Locate the cell with the specified text and output its [X, Y] center coordinate. 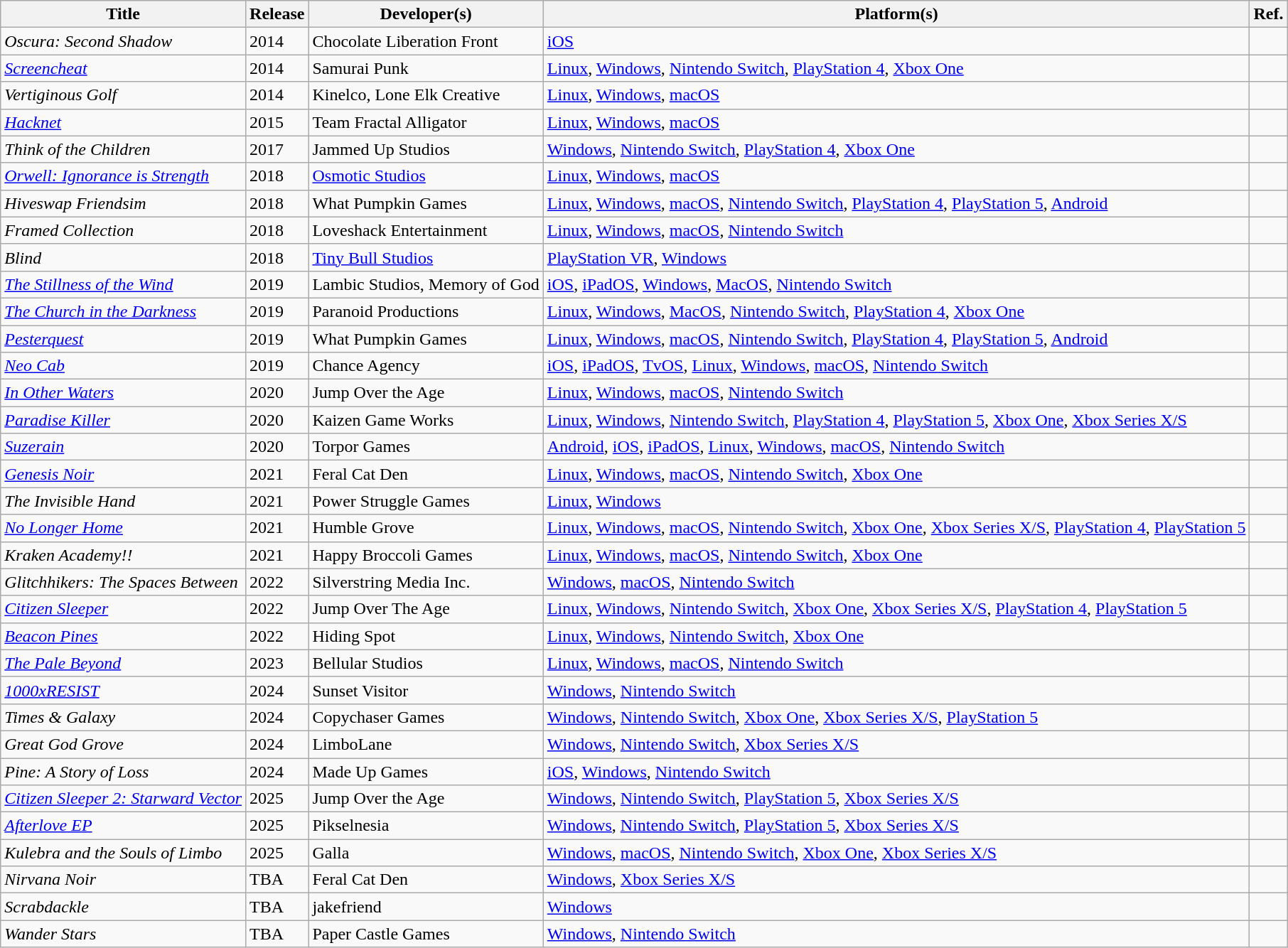
Osmotic Studios [426, 176]
Linux, Windows, MacOS, Nintendo Switch, PlayStation 4, Xbox One [896, 311]
Linux, Windows, Nintendo Switch, Xbox One, Xbox Series X/S, PlayStation 4, PlayStation 5 [896, 609]
Linux, Windows, macOS, Nintendo Switch, Xbox One, Xbox Series X/S, PlayStation 4, PlayStation 5 [896, 528]
The Pale Beyond [124, 663]
Great God Grove [124, 744]
The Church in the Darkness [124, 311]
Linux, Windows, Nintendo Switch, Xbox One [896, 636]
Made Up Games [426, 771]
Genesis Noir [124, 474]
Windows, Nintendo Switch, PlayStation 4, Xbox One [896, 149]
Power Struggle Games [426, 501]
iOS, iPadOS, Windows, MacOS, Nintendo Switch [896, 284]
Torpor Games [426, 447]
Ref. [1268, 14]
Kraken Academy!! [124, 555]
Chocolate Liberation Front [426, 41]
Linux, Windows, Nintendo Switch, PlayStation 4, PlayStation 5, Xbox One, Xbox Series X/S [896, 420]
Windows, Nintendo Switch, Xbox Series X/S [896, 744]
Sunset Visitor [426, 690]
Hacknet [124, 122]
Kaizen Game Works [426, 420]
Citizen Sleeper [124, 609]
Wander Stars [124, 934]
Times & Galaxy [124, 717]
2023 [277, 663]
Suzerain [124, 447]
Oscura: Second Shadow [124, 41]
Paper Castle Games [426, 934]
iOS, Windows, Nintendo Switch [896, 771]
Copychaser Games [426, 717]
Screencheat [124, 68]
Android, iOS, iPadOS, Linux, Windows, macOS, Nintendo Switch [896, 447]
Beacon Pines [124, 636]
Bellular Studios [426, 663]
jakefriend [426, 907]
Pikselnesia [426, 826]
Kulebra and the Souls of Limbo [124, 853]
Chance Agency [426, 366]
Windows, macOS, Nintendo Switch, Xbox One, Xbox Series X/S [896, 853]
Scrabdackle [124, 907]
Pesterquest [124, 339]
Samurai Punk [426, 68]
Humble Grove [426, 528]
Galla [426, 853]
Glitchhikers: The Spaces Between [124, 582]
Pine: A Story of Loss [124, 771]
iOS [896, 41]
Platform(s) [896, 14]
Nirvana Noir [124, 880]
Silverstring Media Inc. [426, 582]
Linux, Windows, Nintendo Switch, PlayStation 4, Xbox One [896, 68]
Team Fractal Alligator [426, 122]
2017 [277, 149]
Hiveswap Friendsim [124, 203]
Blind [124, 257]
LimboLane [426, 744]
iOS, iPadOS, TvOS, Linux, Windows, macOS, Nintendo Switch [896, 366]
No Longer Home [124, 528]
Neo Cab [124, 366]
Hiding Spot [426, 636]
Windows, Xbox Series X/S [896, 880]
Loveshack Entertainment [426, 230]
Think of the Children [124, 149]
Jammed Up Studios [426, 149]
The Invisible Hand [124, 501]
Linux, Windows [896, 501]
Citizen Sleeper 2: Starward Vector [124, 799]
PlayStation VR, Windows [896, 257]
Jump Over The Age [426, 609]
In Other Waters [124, 393]
Paranoid Productions [426, 311]
The Stillness of the Wind [124, 284]
Windows, macOS, Nintendo Switch [896, 582]
2015 [277, 122]
Release [277, 14]
Paradise Killer [124, 420]
Happy Broccoli Games [426, 555]
Developer(s) [426, 14]
Vertiginous Golf [124, 95]
Lambic Studios, Memory of God [426, 284]
Tiny Bull Studios [426, 257]
Kinelco, Lone Elk Creative [426, 95]
Windows, Nintendo Switch, Xbox One, Xbox Series X/S, PlayStation 5 [896, 717]
Title [124, 14]
1000xRESIST [124, 690]
Framed Collection [124, 230]
Windows [896, 907]
Orwell: Ignorance is Strength [124, 176]
Afterlove EP [124, 826]
